Search for the cell housing the specified text and yield its [x, y] center coordinate. 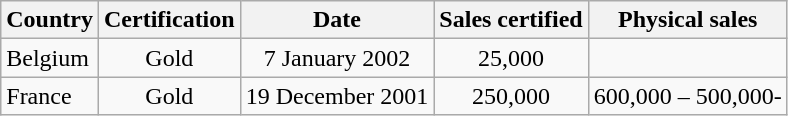
7 January 2002 [337, 58]
600,000 – 500,000- [688, 96]
France [50, 96]
Belgium [50, 58]
Sales certified [511, 20]
Certification [169, 20]
Physical sales [688, 20]
25,000 [511, 58]
Date [337, 20]
Country [50, 20]
19 December 2001 [337, 96]
250,000 [511, 96]
